Locate the cell with the specified text and output its [X, Y] center coordinate. 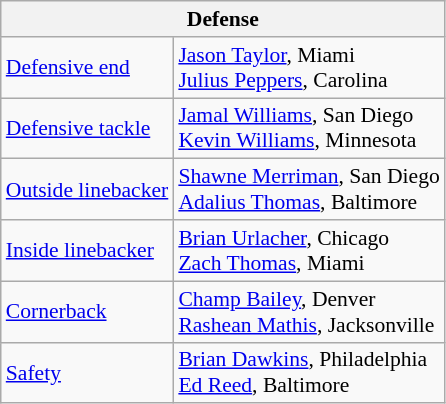
Cornerback [88, 312]
Jason Taylor, MiamiJulius Peppers, Carolina [309, 68]
Defensive end [88, 68]
Outside linebacker [88, 190]
Inside linebacker [88, 250]
Defense [223, 19]
Champ Bailey, DenverRashean Mathis, Jacksonville [309, 312]
Defensive tackle [88, 128]
Brian Urlacher, ChicagoZach Thomas, Miami [309, 250]
Jamal Williams, San DiegoKevin Williams, Minnesota [309, 128]
Shawne Merriman, San DiegoAdalius Thomas, Baltimore [309, 190]
Safety [88, 372]
Brian Dawkins, PhiladelphiaEd Reed, Baltimore [309, 372]
